Scan for the cell matching the given text and deliver its [X, Y] coordinate at center. 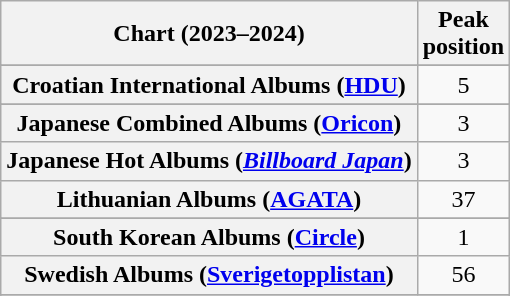
Japanese Combined Albums (Oricon) [209, 123]
Chart (2023–2024) [209, 34]
Lithuanian Albums (AGATA) [209, 199]
37 [463, 199]
Croatian International Albums (HDU) [209, 85]
South Korean Albums (Circle) [209, 237]
Peakposition [463, 34]
56 [463, 275]
1 [463, 237]
Swedish Albums (Sverigetopplistan) [209, 275]
Japanese Hot Albums (Billboard Japan) [209, 161]
5 [463, 85]
